Provide the (x, y) coordinate of the cell's center where the given text is located.  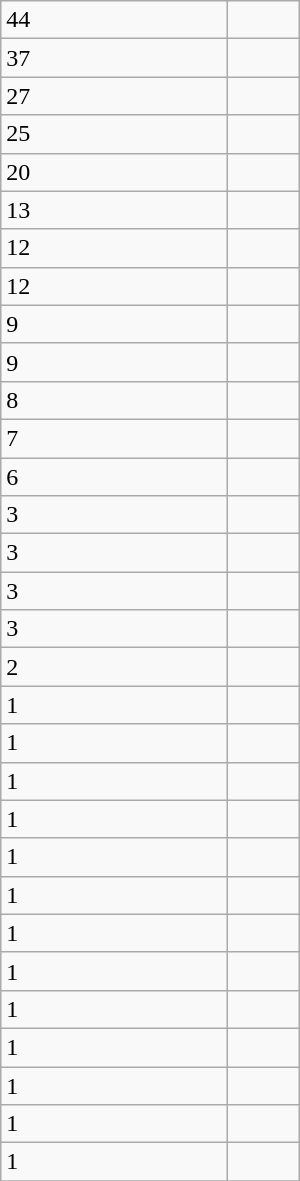
44 (114, 20)
7 (114, 438)
25 (114, 134)
20 (114, 172)
8 (114, 400)
37 (114, 58)
13 (114, 210)
6 (114, 477)
27 (114, 96)
2 (114, 667)
